Output the [x, y] coordinate of the center of the cell containing the given text.  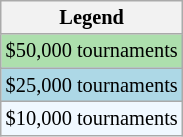
$10,000 tournaments [92, 118]
$25,000 tournaments [92, 85]
$50,000 tournaments [92, 51]
Legend [92, 17]
